Return the [X, Y] coordinate for the center point of the cell that contains the specified text.  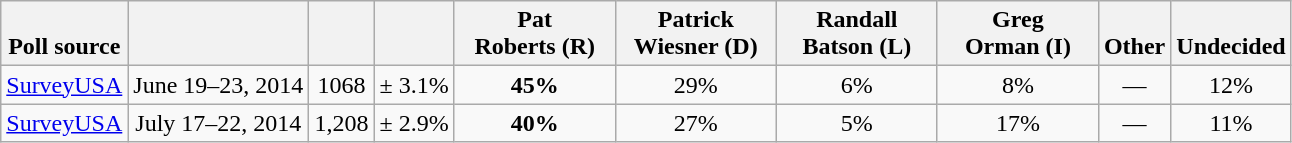
12% [1231, 85]
1,208 [342, 123]
45% [534, 85]
± 3.1% [414, 85]
GregOrman (I) [1018, 34]
Undecided [1231, 34]
17% [1018, 123]
± 2.9% [414, 123]
11% [1231, 123]
40% [534, 123]
6% [856, 85]
8% [1018, 85]
PatRoberts (R) [534, 34]
PatrickWiesner (D) [696, 34]
29% [696, 85]
June 19–23, 2014 [218, 85]
Other [1134, 34]
July 17–22, 2014 [218, 123]
5% [856, 123]
Poll source [64, 34]
27% [696, 123]
1068 [342, 85]
RandallBatson (L) [856, 34]
